Determine the (x, y) coordinate at the center of the cell enclosing the given text.  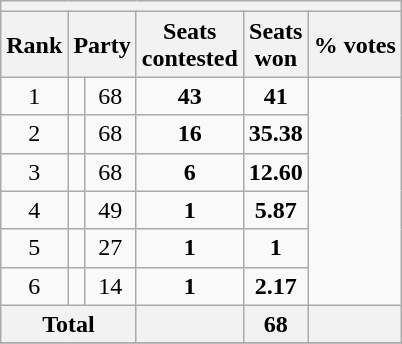
2 (34, 134)
49 (110, 210)
Seatswon (276, 44)
2.17 (276, 286)
5.87 (276, 210)
16 (190, 134)
35.38 (276, 134)
Party (102, 44)
Total (68, 324)
4 (34, 210)
5 (34, 248)
3 (34, 172)
Rank (34, 44)
43 (190, 96)
% votes (354, 44)
14 (110, 286)
Seatscontested (190, 44)
12.60 (276, 172)
27 (110, 248)
41 (276, 96)
